Scan for the cell matching the given text and deliver its (X, Y) coordinate at center. 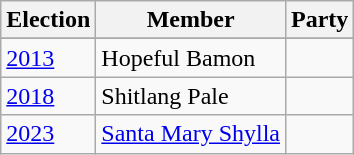
Hopeful Bamon (191, 58)
Election (48, 20)
2013 (48, 58)
2023 (48, 134)
Santa Mary Shylla (191, 134)
Shitlang Pale (191, 96)
Party (320, 20)
2018 (48, 96)
Member (191, 20)
